Output the (x, y) coordinate of the center of the cell containing the given text.  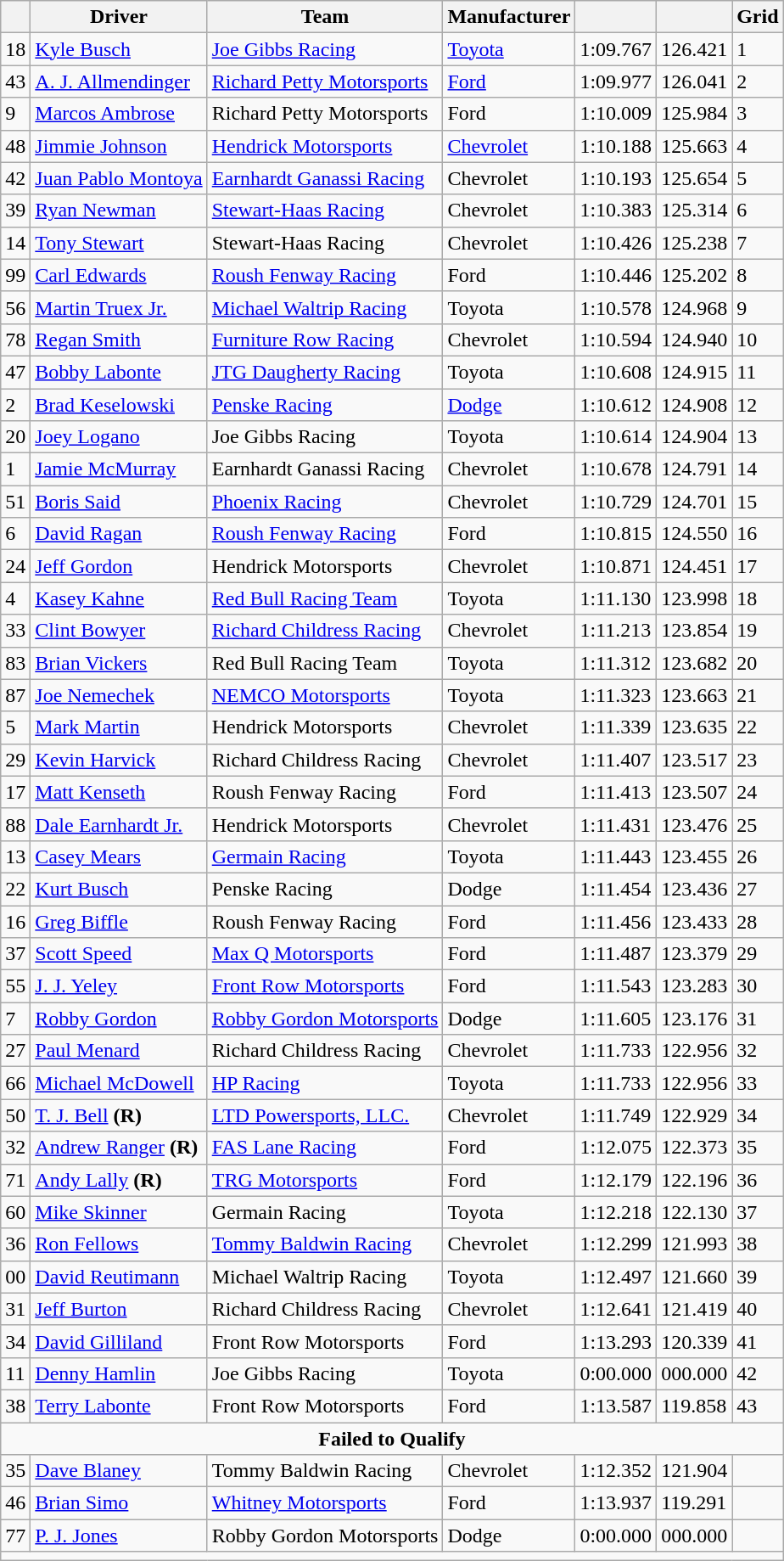
3 (758, 114)
10 (758, 340)
Joe Nemechek (119, 695)
125.663 (694, 146)
1:10.612 (616, 405)
1:11.487 (616, 954)
1:11.339 (616, 727)
15 (758, 502)
Carl Edwards (119, 275)
121.419 (694, 1309)
50 (15, 1115)
Andrew Ranger (R) (119, 1148)
1:12.641 (616, 1309)
1:11.407 (616, 760)
125.984 (694, 114)
125.202 (694, 275)
00 (15, 1277)
Kurt Busch (119, 889)
123.517 (694, 760)
Furniture Row Racing (325, 340)
Max Q Motorsports (325, 954)
123.998 (694, 598)
123.433 (694, 921)
Jimmie Johnson (119, 146)
1:12.497 (616, 1277)
1:11.323 (616, 695)
119.291 (694, 1503)
Kasey Kahne (119, 598)
T. J. Bell (R) (119, 1115)
123.176 (694, 1019)
Team (325, 17)
1:10.426 (616, 243)
123.455 (694, 856)
Brian Simo (119, 1503)
Kevin Harvick (119, 760)
1:12.075 (616, 1148)
1:10.608 (616, 372)
Martin Truex Jr. (119, 307)
Terry Labonte (119, 1406)
J. J. Yeley (119, 986)
Grid (758, 17)
78 (15, 340)
46 (15, 1503)
48 (15, 146)
124.791 (694, 469)
Jamie McMurray (119, 469)
19 (758, 631)
119.858 (694, 1406)
26 (758, 856)
124.904 (694, 437)
21 (758, 695)
123.436 (694, 889)
A. J. Allmendinger (119, 81)
123.476 (694, 824)
FAS Lane Racing (325, 1148)
Jeff Gordon (119, 566)
Paul Menard (119, 1051)
HP Racing (325, 1083)
1:11.213 (616, 631)
1:13.587 (616, 1406)
1:10.815 (616, 534)
Michael McDowell (119, 1083)
Failed to Qualify (392, 1439)
Joey Logano (119, 437)
8 (758, 275)
1:11.312 (616, 663)
124.451 (694, 566)
Matt Kenseth (119, 792)
121.660 (694, 1277)
David Ragan (119, 534)
1:11.431 (616, 824)
124.908 (694, 405)
1:10.009 (616, 114)
123.663 (694, 695)
28 (758, 921)
123.635 (694, 727)
23 (758, 760)
1:12.218 (616, 1212)
124.968 (694, 307)
Marcos Ambrose (119, 114)
1:10.594 (616, 340)
1:11.456 (616, 921)
123.283 (694, 986)
122.196 (694, 1180)
Brian Vickers (119, 663)
Dave Blaney (119, 1471)
1:13.293 (616, 1341)
40 (758, 1309)
124.550 (694, 534)
TRG Motorsports (325, 1180)
Bobby Labonte (119, 372)
83 (15, 663)
124.701 (694, 502)
Mike Skinner (119, 1212)
1:11.749 (616, 1115)
Boris Said (119, 502)
Robby Gordon (119, 1019)
66 (15, 1083)
12 (758, 405)
Ron Fellows (119, 1244)
123.854 (694, 631)
121.993 (694, 1244)
1:11.443 (616, 856)
30 (758, 986)
David Reutimann (119, 1277)
1:10.678 (616, 469)
1:11.454 (616, 889)
121.904 (694, 1471)
1:09.767 (616, 49)
122.130 (694, 1212)
Jeff Burton (119, 1309)
David Gilliland (119, 1341)
124.940 (694, 340)
1:11.130 (616, 598)
99 (15, 275)
125.314 (694, 211)
88 (15, 824)
Greg Biffle (119, 921)
Denny Hamlin (119, 1373)
1:10.193 (616, 178)
Tony Stewart (119, 243)
1:10.871 (616, 566)
Casey Mears (119, 856)
Ryan Newman (119, 211)
1:10.383 (616, 211)
60 (15, 1212)
51 (15, 502)
123.507 (694, 792)
47 (15, 372)
1:13.937 (616, 1503)
87 (15, 695)
123.682 (694, 663)
1:12.352 (616, 1471)
Mark Martin (119, 727)
125.238 (694, 243)
25 (758, 824)
125.654 (694, 178)
Driver (119, 17)
71 (15, 1180)
1:12.299 (616, 1244)
LTD Powersports, LLC. (325, 1115)
Andy Lally (R) (119, 1180)
1:10.446 (616, 275)
Scott Speed (119, 954)
123.379 (694, 954)
Kyle Busch (119, 49)
P. J. Jones (119, 1536)
126.421 (694, 49)
1:10.729 (616, 502)
1:12.179 (616, 1180)
Clint Bowyer (119, 631)
1:10.188 (616, 146)
Phoenix Racing (325, 502)
Manufacturer (509, 17)
Juan Pablo Montoya (119, 178)
56 (15, 307)
124.915 (694, 372)
Dale Earnhardt Jr. (119, 824)
77 (15, 1536)
1:10.614 (616, 437)
41 (758, 1341)
120.339 (694, 1341)
NEMCO Motorsports (325, 695)
126.041 (694, 81)
1:11.605 (616, 1019)
Regan Smith (119, 340)
Brad Keselowski (119, 405)
1:10.578 (616, 307)
1:11.543 (616, 986)
122.929 (694, 1115)
1:09.977 (616, 81)
1:11.413 (616, 792)
Whitney Motorsports (325, 1503)
JTG Daugherty Racing (325, 372)
122.373 (694, 1148)
55 (15, 986)
